Identify which cell holds the provided text, then report its (X, Y) central coordinate. 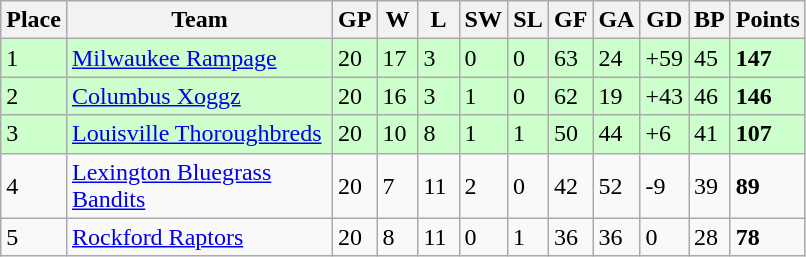
-9 (664, 186)
147 (768, 58)
SW (483, 20)
5 (34, 237)
Columbus Xoggz (199, 96)
GD (664, 20)
24 (616, 58)
41 (710, 134)
50 (571, 134)
46 (710, 96)
Points (768, 20)
Team (199, 20)
Rockford Raptors (199, 237)
17 (398, 58)
GA (616, 20)
45 (710, 58)
Place (34, 20)
28 (710, 237)
10 (398, 134)
16 (398, 96)
107 (768, 134)
GP (355, 20)
Lexington Bluegrass Bandits (199, 186)
Louisville Thoroughbreds (199, 134)
SL (528, 20)
62 (571, 96)
+43 (664, 96)
+6 (664, 134)
146 (768, 96)
+59 (664, 58)
63 (571, 58)
Milwaukee Rampage (199, 58)
BP (710, 20)
44 (616, 134)
89 (768, 186)
L (438, 20)
78 (768, 237)
4 (34, 186)
52 (616, 186)
39 (710, 186)
19 (616, 96)
W (398, 20)
GF (571, 20)
42 (571, 186)
7 (398, 186)
